For the text-containing cell, return its midpoint in (x, y) coordinate format. 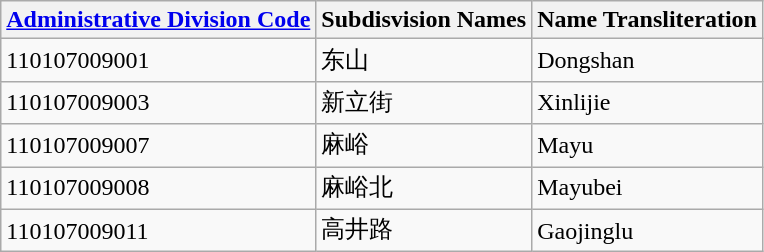
Mayu (648, 146)
麻峪北 (424, 188)
Subdisvision Names (424, 20)
Mayubei (648, 188)
110107009007 (158, 146)
110107009001 (158, 60)
Xinlijie (648, 102)
新立街 (424, 102)
110107009008 (158, 188)
麻峪 (424, 146)
高井路 (424, 230)
Gaojinglu (648, 230)
110107009011 (158, 230)
东山 (424, 60)
Dongshan (648, 60)
110107009003 (158, 102)
Name Transliteration (648, 20)
Administrative Division Code (158, 20)
